Extract the (x, y) coordinate from the center of the cell holding the provided text.  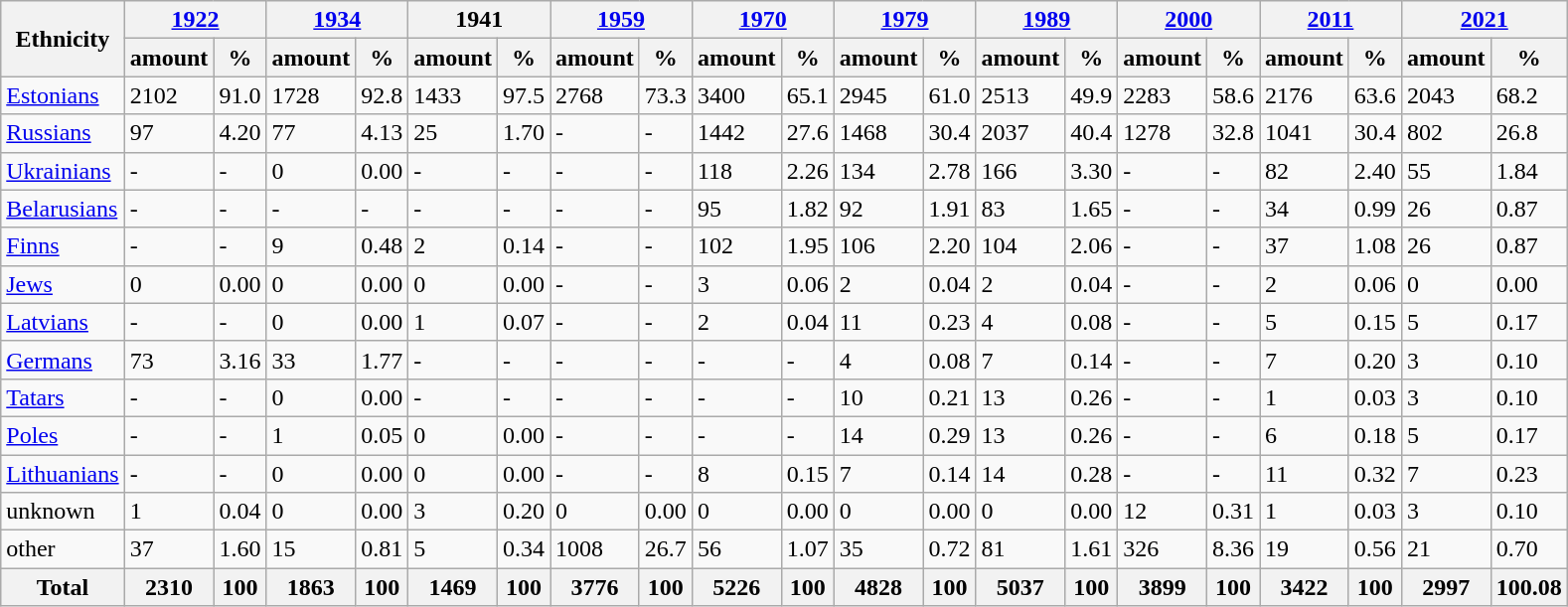
0.28 (1091, 474)
19 (1305, 549)
102 (736, 246)
27.6 (807, 133)
77 (311, 133)
40.4 (1091, 133)
65.1 (807, 95)
2037 (1020, 133)
0.72 (950, 549)
1863 (311, 587)
73.3 (666, 95)
0.81 (382, 549)
3776 (595, 587)
1.08 (1375, 246)
2.40 (1375, 171)
1.60 (240, 549)
Latvians (63, 322)
35 (878, 549)
2.26 (807, 171)
61.0 (950, 95)
134 (878, 171)
4.20 (240, 133)
21 (1446, 549)
Jews (63, 284)
82 (1305, 171)
0.07 (523, 322)
Russians (63, 133)
Ukrainians (63, 171)
2.06 (1091, 246)
Tatars (63, 397)
1922 (195, 20)
1970 (763, 20)
1.95 (807, 246)
0.56 (1375, 549)
56 (736, 549)
2011 (1332, 20)
2283 (1163, 95)
Poles (63, 435)
58.6 (1234, 95)
2000 (1188, 20)
1989 (1047, 20)
2043 (1446, 95)
55 (1446, 171)
1278 (1163, 133)
166 (1020, 171)
97.5 (523, 95)
326 (1163, 549)
32.8 (1234, 133)
0.29 (950, 435)
0.34 (523, 549)
1.65 (1091, 209)
1.61 (1091, 549)
81 (1020, 549)
8.36 (1234, 549)
92.8 (382, 95)
68.2 (1528, 95)
49.9 (1091, 95)
104 (1020, 246)
95 (736, 209)
4828 (878, 587)
1469 (453, 587)
2.78 (950, 171)
0.05 (382, 435)
0.18 (1375, 435)
0.32 (1375, 474)
3400 (736, 95)
2945 (878, 95)
2310 (169, 587)
2102 (169, 95)
10 (878, 397)
1041 (1305, 133)
5037 (1020, 587)
92 (878, 209)
33 (311, 360)
1.07 (807, 549)
2513 (1020, 95)
26.8 (1528, 133)
Lithuanians (63, 474)
1468 (878, 133)
0.99 (1375, 209)
Estonians (63, 95)
25 (453, 133)
1728 (311, 95)
1442 (736, 133)
1.70 (523, 133)
12 (1163, 512)
97 (169, 133)
Germans (63, 360)
2021 (1485, 20)
0.48 (382, 246)
3422 (1305, 587)
26.7 (666, 549)
91.0 (240, 95)
1.82 (807, 209)
3.16 (240, 360)
83 (1020, 209)
0.21 (950, 397)
100.08 (1528, 587)
15 (311, 549)
1.84 (1528, 171)
106 (878, 246)
3.30 (1091, 171)
2176 (1305, 95)
2.20 (950, 246)
9 (311, 246)
8 (736, 474)
63.6 (1375, 95)
1.77 (382, 360)
0.70 (1528, 549)
1959 (622, 20)
Total (63, 587)
0.31 (1234, 512)
5226 (736, 587)
118 (736, 171)
Ethnicity (63, 39)
Finns (63, 246)
1979 (904, 20)
2997 (1446, 587)
other (63, 549)
6 (1305, 435)
73 (169, 360)
4.13 (382, 133)
1008 (595, 549)
34 (1305, 209)
1941 (479, 20)
1934 (338, 20)
1.91 (950, 209)
3899 (1163, 587)
Belarusians (63, 209)
1433 (453, 95)
2768 (595, 95)
802 (1446, 133)
unknown (63, 512)
